Provide the [x, y] coordinate of the cell's center where the given text is located.  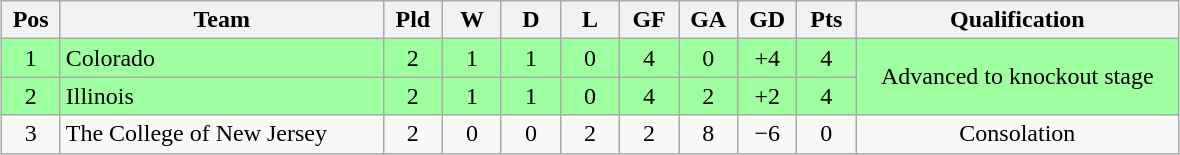
W [472, 20]
L [590, 20]
GA [708, 20]
Pld [412, 20]
GD [768, 20]
GF [650, 20]
Pos [30, 20]
8 [708, 134]
Colorado [222, 58]
−6 [768, 134]
Consolation [1018, 134]
The College of New Jersey [222, 134]
D [530, 20]
Illinois [222, 96]
3 [30, 134]
Pts [826, 20]
Advanced to knockout stage [1018, 77]
Team [222, 20]
Qualification [1018, 20]
+4 [768, 58]
+2 [768, 96]
